Find where the given text appears and provide that cell's center as (X, Y) coordinate. 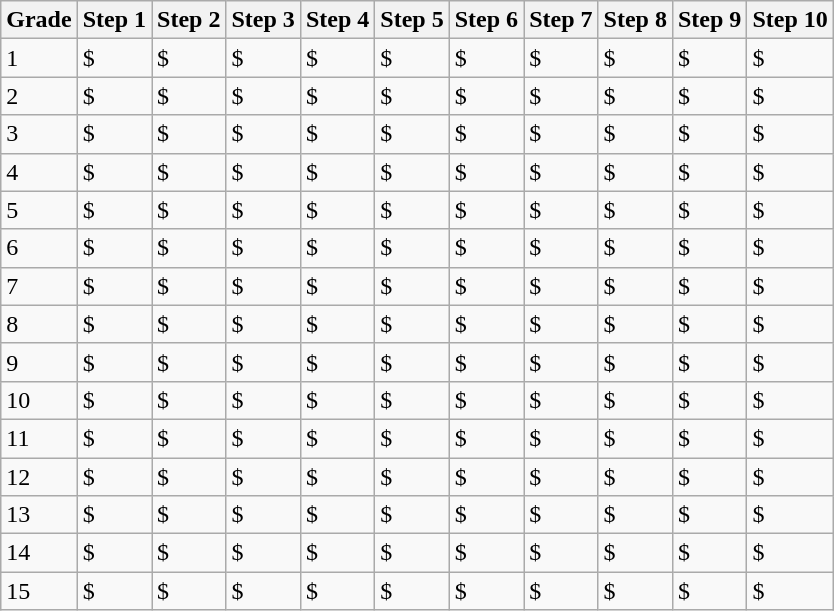
1 (39, 58)
Step 9 (709, 20)
Step 2 (189, 20)
14 (39, 553)
13 (39, 515)
8 (39, 324)
Step 4 (337, 20)
12 (39, 477)
9 (39, 362)
6 (39, 248)
7 (39, 286)
4 (39, 172)
Step 7 (561, 20)
3 (39, 134)
Step 10 (790, 20)
Step 5 (412, 20)
2 (39, 96)
10 (39, 400)
Step 1 (114, 20)
Step 8 (635, 20)
Step 6 (486, 20)
5 (39, 210)
Step 3 (263, 20)
15 (39, 591)
Grade (39, 20)
11 (39, 438)
